Identify which cell holds the provided text, then report its (x, y) central coordinate. 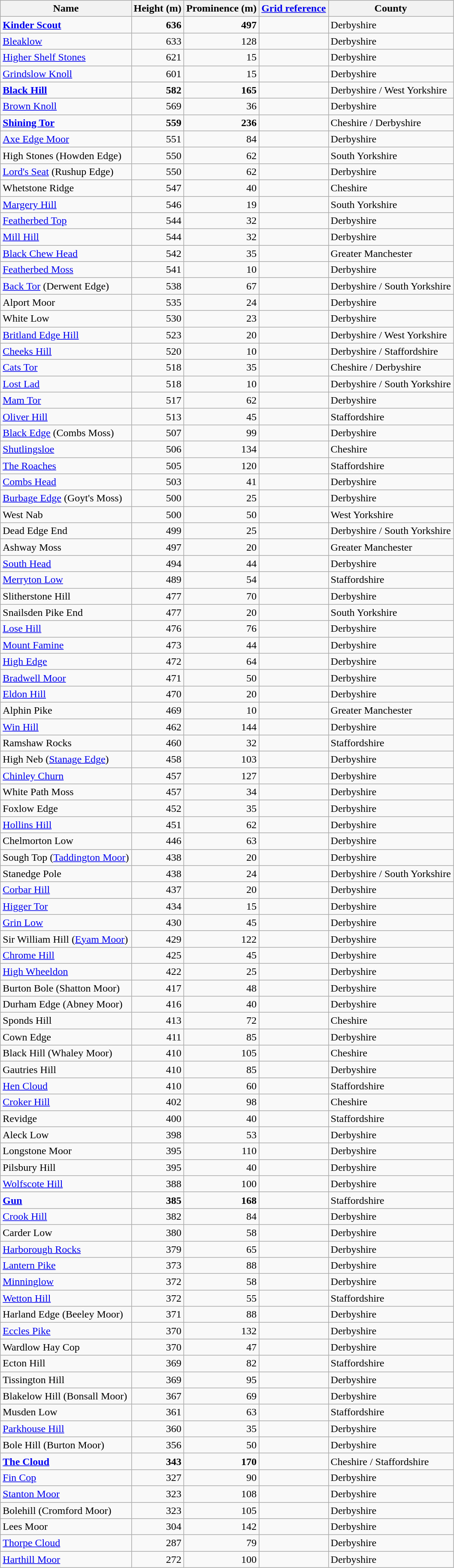
41 (221, 482)
413 (157, 1021)
Crook Hill (66, 1216)
55 (221, 1298)
471 (157, 678)
513 (157, 416)
76 (221, 629)
Alphin Pike (66, 710)
168 (221, 1200)
Fin Cop (66, 1478)
Burbage Edge (Goyt's Moss) (66, 498)
411 (157, 1037)
430 (157, 923)
Carder Low (66, 1233)
Pilsbury Hill (66, 1167)
Cheeks Hill (66, 351)
489 (157, 580)
Harborough Rocks (66, 1249)
507 (157, 433)
499 (157, 531)
417 (157, 988)
Corbar Hill (66, 890)
Whetstone Ridge (66, 188)
429 (157, 939)
19 (221, 205)
34 (221, 792)
122 (221, 939)
Grin Low (66, 923)
Chinley Churn (66, 776)
Grid reference (294, 9)
371 (157, 1315)
48 (221, 988)
Bradwell Moor (66, 678)
Win Hill (66, 727)
127 (221, 776)
236 (221, 123)
434 (157, 906)
The Roaches (66, 465)
505 (157, 465)
470 (157, 694)
Sough Top (Taddington Moor) (66, 857)
Height (m) (157, 9)
132 (221, 1331)
Blakelow Hill (Bonsall Moor) (66, 1396)
82 (221, 1363)
Black Chew Head (66, 253)
530 (157, 319)
Lord's Seat (Rushup Edge) (66, 172)
95 (221, 1380)
West Nab (66, 515)
542 (157, 253)
Slitherstone Hill (66, 596)
170 (221, 1461)
Featherbed Top (66, 221)
343 (157, 1461)
379 (157, 1249)
Shining Tor (66, 123)
Ramshaw Rocks (66, 743)
79 (221, 1543)
633 (157, 41)
458 (157, 760)
Ashway Moss (66, 547)
West Yorkshire (390, 515)
Ecton Hill (66, 1363)
Tissington Hill (66, 1380)
287 (157, 1543)
Merryton Low (66, 580)
380 (157, 1233)
446 (157, 841)
High Wheeldon (66, 971)
551 (157, 139)
425 (157, 955)
621 (157, 57)
Hen Cloud (66, 1086)
128 (221, 41)
23 (221, 319)
Aleck Low (66, 1135)
304 (157, 1527)
Wardlow Hay Cop (66, 1347)
Black Edge (Combs Moss) (66, 433)
272 (157, 1559)
Lees Moor (66, 1527)
67 (221, 286)
382 (157, 1216)
472 (157, 661)
517 (157, 400)
142 (221, 1527)
367 (157, 1396)
134 (221, 449)
High Neb (Stanage Edge) (66, 760)
Eccles Pike (66, 1331)
Durham Edge (Abney Moor) (66, 1004)
494 (157, 564)
569 (157, 106)
462 (157, 727)
108 (221, 1494)
90 (221, 1478)
Sponds Hill (66, 1021)
327 (157, 1478)
64 (221, 661)
Britland Edge Hill (66, 335)
Stanedge Pole (66, 874)
Mill Hill (66, 237)
Stanton Moor (66, 1494)
437 (157, 890)
High Stones (Howden Edge) (66, 155)
547 (157, 188)
Alport Moor (66, 302)
Higger Tor (66, 906)
559 (157, 123)
Thorpe Cloud (66, 1543)
165 (221, 90)
Burton Bole (Shatton Moor) (66, 988)
Gun (66, 1200)
Dead Edge End (66, 531)
120 (221, 465)
Longstone Moor (66, 1151)
103 (221, 760)
98 (221, 1102)
451 (157, 825)
70 (221, 596)
Cats Tor (66, 368)
520 (157, 351)
County (390, 9)
636 (157, 25)
Chelmorton Low (66, 841)
416 (157, 1004)
523 (157, 335)
Margery Hill (66, 205)
356 (157, 1445)
582 (157, 90)
69 (221, 1396)
110 (221, 1151)
Chrome Hill (66, 955)
503 (157, 482)
361 (157, 1412)
541 (157, 270)
Name (66, 9)
Shutlingsloe (66, 449)
Bole Hill (Burton Moor) (66, 1445)
601 (157, 74)
Bolehill (Cromford Moor) (66, 1510)
Cheshire / Staffordshire (390, 1461)
400 (157, 1119)
402 (157, 1102)
Croker Hill (66, 1102)
Axe Edge Moor (66, 139)
535 (157, 302)
469 (157, 710)
144 (221, 727)
Black Hill (66, 90)
398 (157, 1135)
Featherbed Moss (66, 270)
Brown Knoll (66, 106)
Foxlow Edge (66, 808)
422 (157, 971)
Harland Edge (Beeley Moor) (66, 1315)
Lost Lad (66, 384)
72 (221, 1021)
Mount Famine (66, 645)
Harthill Moor (66, 1559)
Sir William Hill (Eyam Moor) (66, 939)
Eldon Hill (66, 694)
Mam Tor (66, 400)
460 (157, 743)
360 (157, 1429)
47 (221, 1347)
South Head (66, 564)
Lose Hill (66, 629)
Parkhouse Hill (66, 1429)
Snailsden Pike End (66, 612)
373 (157, 1266)
Black Hill (Whaley Moor) (66, 1053)
Cown Edge (66, 1037)
506 (157, 449)
Wolfscote Hill (66, 1184)
385 (157, 1200)
65 (221, 1249)
Revidge (66, 1119)
60 (221, 1086)
Combs Head (66, 482)
Bleaklow (66, 41)
High Edge (66, 661)
Grindslow Knoll (66, 74)
473 (157, 645)
Gautries Hill (66, 1070)
Oliver Hill (66, 416)
36 (221, 106)
54 (221, 580)
Musden Low (66, 1412)
476 (157, 629)
White Low (66, 319)
Hollins Hill (66, 825)
The Cloud (66, 1461)
Derbyshire / Staffordshire (390, 351)
White Path Moss (66, 792)
388 (157, 1184)
452 (157, 808)
Prominence (m) (221, 9)
Wetton Hill (66, 1298)
Higher Shelf Stones (66, 57)
Minninglow (66, 1282)
99 (221, 433)
53 (221, 1135)
Lantern Pike (66, 1266)
Kinder Scout (66, 25)
Back Tor (Derwent Edge) (66, 286)
538 (157, 286)
546 (157, 205)
